Detect which cell encompasses the target text, then output its (x, y) center coordinate. 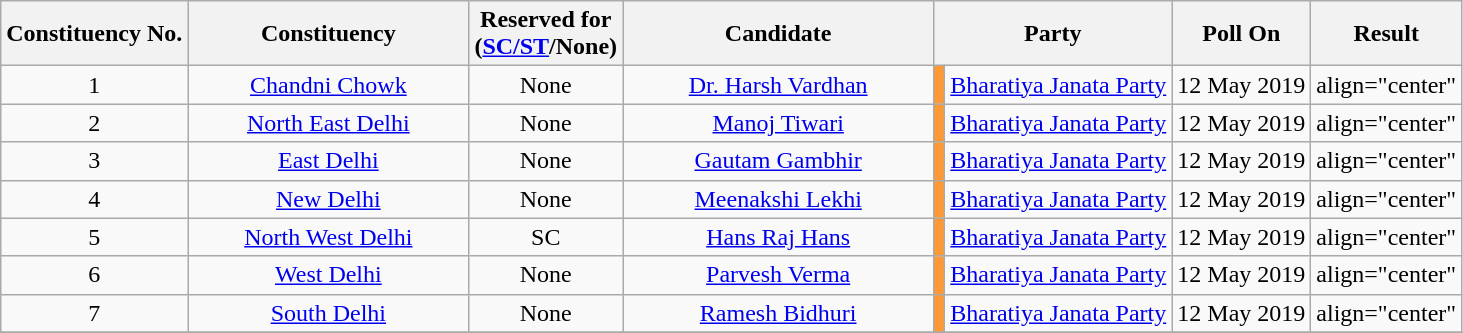
SC (546, 237)
Constituency (328, 34)
Dr. Harsh Vardhan (778, 85)
Candidate (778, 34)
Meenakshi Lekhi (778, 199)
5 (94, 237)
3 (94, 161)
Gautam Gambhir (778, 161)
Parvesh Verma (778, 275)
2 (94, 123)
Ramesh Bidhuri (778, 313)
Poll On (1242, 34)
South Delhi (328, 313)
North East Delhi (328, 123)
East Delhi (328, 161)
Result (1386, 34)
Hans Raj Hans (778, 237)
1 (94, 85)
North West Delhi (328, 237)
Party (1053, 34)
Constituency No. (94, 34)
4 (94, 199)
Reserved for(SC/ST/None) (546, 34)
7 (94, 313)
Manoj Tiwari (778, 123)
West Delhi (328, 275)
New Delhi (328, 199)
6 (94, 275)
Chandni Chowk (328, 85)
